Provide the (x, y) coordinate of the cell's center where the given text is located.  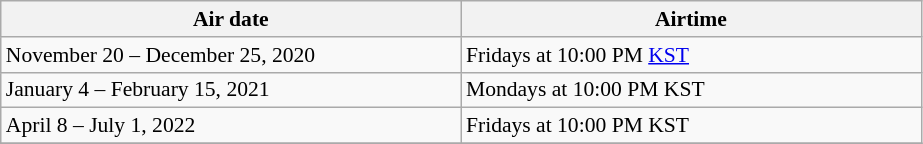
January 4 – February 15, 2021 (231, 90)
Mondays at 10:00 PM KST (691, 90)
April 8 – July 1, 2022 (231, 126)
Air date (231, 19)
Airtime (691, 19)
November 20 – December 25, 2020 (231, 55)
